Find where the given text appears and provide that cell's center as (X, Y) coordinate. 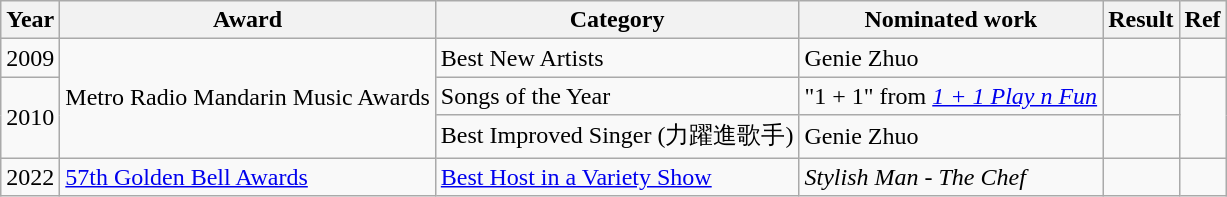
Result (1141, 20)
"1 + 1" from 1 + 1 Play n Fun (951, 96)
Category (617, 20)
Best Improved Singer (力躍進歌手) (617, 136)
2010 (30, 118)
57th Golden Bell Awards (248, 177)
Ref (1202, 20)
Award (248, 20)
Songs of the Year (617, 96)
Metro Radio Mandarin Music Awards (248, 98)
2022 (30, 177)
Year (30, 20)
Stylish Man - The Chef (951, 177)
2009 (30, 58)
Nominated work (951, 20)
Best New Artists (617, 58)
Best Host in a Variety Show (617, 177)
